Extract the [X, Y] coordinate from the center of the cell holding the provided text.  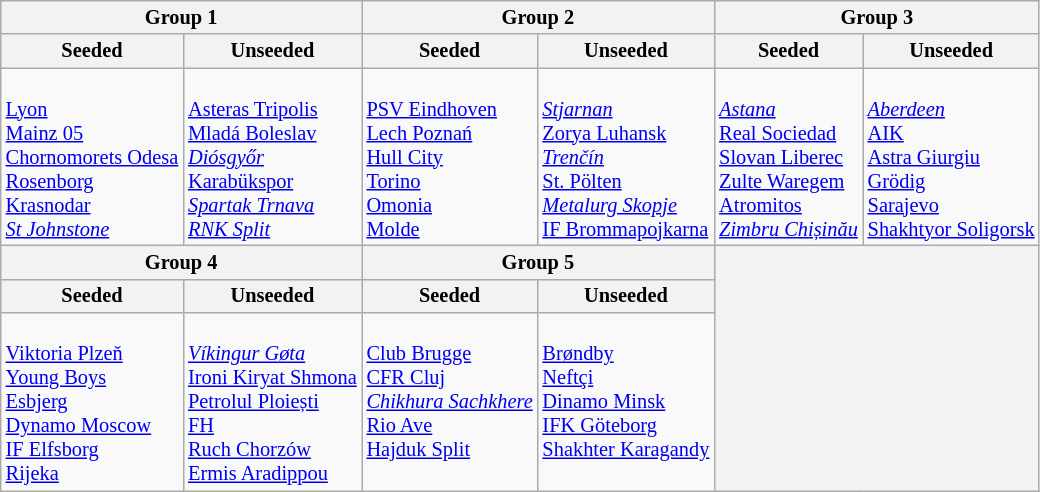
PSV Eindhoven Lech Poznań Hull City Torino Omonia Molde [450, 157]
Group 4 [182, 262]
Club Brugge CFR Cluj Chikhura Sachkhere Rio Ave Hajduk Split [450, 402]
Víkingur Gøta Ironi Kiryat Shmona Petrolul Ploiești FH Ruch Chorzów Ermis Aradippou [272, 402]
Group 5 [538, 262]
Group 2 [538, 17]
Astana Real Sociedad Slovan Liberec Zulte Waregem Atromitos Zimbru Chișinău [788, 157]
Stjarnan Zorya Luhansk Trenčín St. Pölten Metalurg Skopje IF Brommapojkarna [626, 157]
Group 3 [876, 17]
Viktoria Plzeň Young Boys Esbjerg Dynamo Moscow IF Elfsborg Rijeka [92, 402]
Asteras Tripolis Mladá Boleslav Diósgyőr Karabükspor Spartak Trnava RNK Split [272, 157]
Brøndby Neftçi Dinamo Minsk IFK Göteborg Shakhter Karagandy [626, 402]
Aberdeen AIK Astra Giurgiu Grödig Sarajevo Shakhtyor Soligorsk [952, 157]
Group 1 [182, 17]
Lyon Mainz 05 Chornomorets Odesa Rosenborg Krasnodar St Johnstone [92, 157]
